For the text-containing cell, return its midpoint in [X, Y] coordinate format. 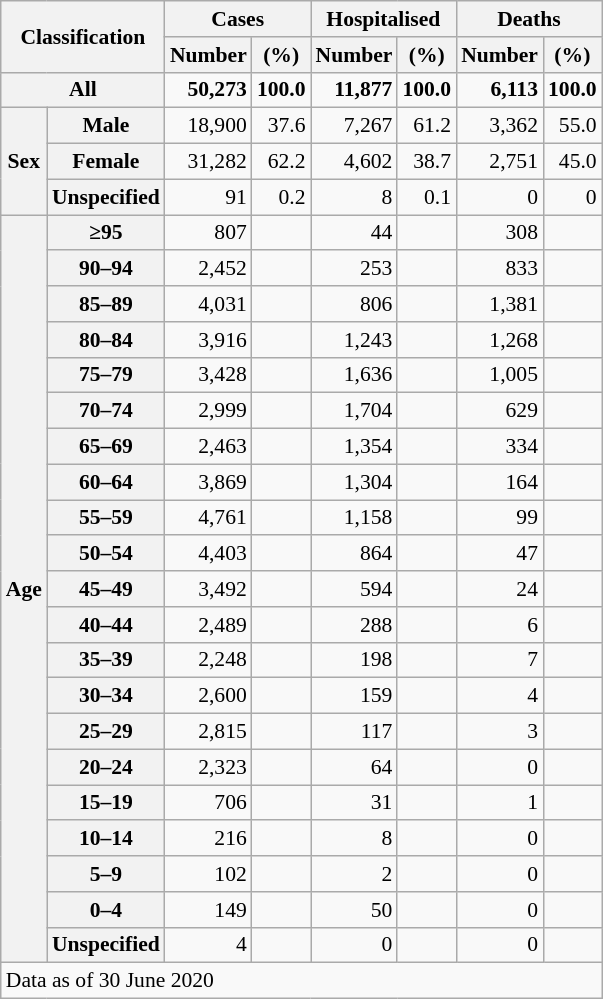
31 [354, 803]
2,999 [208, 411]
159 [354, 696]
7,267 [354, 126]
1,268 [500, 340]
0.1 [426, 197]
37.6 [282, 126]
5–9 [106, 874]
61.2 [426, 126]
35–39 [106, 660]
70–74 [106, 411]
1,243 [354, 340]
Classification [83, 36]
117 [354, 732]
99 [500, 518]
807 [208, 233]
3 [500, 732]
833 [500, 269]
2,248 [208, 660]
2,751 [500, 162]
198 [354, 660]
1,381 [500, 304]
10–14 [106, 839]
55–59 [106, 518]
806 [354, 304]
25–29 [106, 732]
2 [354, 874]
706 [208, 803]
4,403 [208, 554]
1,354 [354, 447]
4,602 [354, 162]
62.2 [282, 162]
102 [208, 874]
Age [24, 589]
3,428 [208, 375]
0–4 [106, 910]
Hospitalised [384, 19]
1,158 [354, 518]
44 [354, 233]
65–69 [106, 447]
2,463 [208, 447]
31,282 [208, 162]
Data as of 30 June 2020 [302, 981]
1,005 [500, 375]
2,489 [208, 625]
149 [208, 910]
60–64 [106, 482]
3,916 [208, 340]
91 [208, 197]
216 [208, 839]
2,323 [208, 767]
45–49 [106, 589]
≥95 [106, 233]
1,704 [354, 411]
7 [500, 660]
15–19 [106, 803]
90–94 [106, 269]
0.2 [282, 197]
55.0 [572, 126]
253 [354, 269]
288 [354, 625]
3,869 [208, 482]
864 [354, 554]
3,362 [500, 126]
40–44 [106, 625]
20–24 [106, 767]
80–84 [106, 340]
Deaths [529, 19]
Female [106, 162]
1,304 [354, 482]
308 [500, 233]
1 [500, 803]
38.7 [426, 162]
75–79 [106, 375]
45.0 [572, 162]
164 [500, 482]
Male [106, 126]
2,452 [208, 269]
24 [500, 589]
594 [354, 589]
64 [354, 767]
6,113 [500, 90]
334 [500, 447]
Cases [238, 19]
30–34 [106, 696]
3,492 [208, 589]
Sex [24, 162]
6 [500, 625]
4,031 [208, 304]
50 [354, 910]
2,815 [208, 732]
50–54 [106, 554]
1,636 [354, 375]
11,877 [354, 90]
2,600 [208, 696]
4,761 [208, 518]
47 [500, 554]
85–89 [106, 304]
18,900 [208, 126]
629 [500, 411]
50,273 [208, 90]
All [83, 90]
